Extract the [x, y] coordinate from the center of the cell holding the provided text.  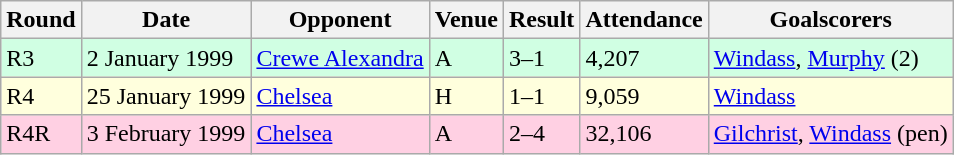
3 February 1999 [166, 134]
32,106 [644, 134]
3–1 [541, 58]
2 January 1999 [166, 58]
Attendance [644, 20]
R4 [41, 96]
Opponent [340, 20]
Date [166, 20]
9,059 [644, 96]
R4R [41, 134]
1–1 [541, 96]
Result [541, 20]
4,207 [644, 58]
25 January 1999 [166, 96]
Gilchrist, Windass (pen) [830, 134]
2–4 [541, 134]
Windass [830, 96]
Goalscorers [830, 20]
Venue [466, 20]
Crewe Alexandra [340, 58]
H [466, 96]
Windass, Murphy (2) [830, 58]
Round [41, 20]
R3 [41, 58]
